Output the (X, Y) coordinate of the center of the cell containing the given text.  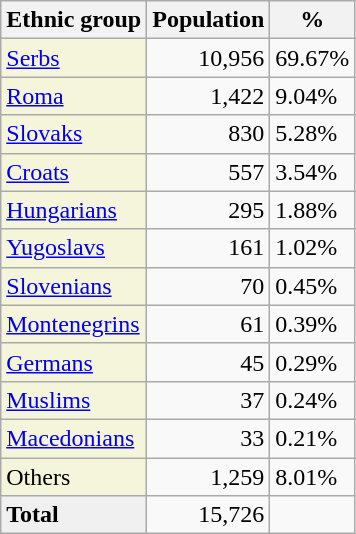
1.88% (312, 210)
69.67% (312, 58)
9.04% (312, 96)
1,422 (208, 96)
33 (208, 438)
5.28% (312, 134)
Slovenians (74, 286)
Slovaks (74, 134)
Germans (74, 362)
Population (208, 20)
61 (208, 324)
1.02% (312, 248)
Total (74, 515)
Montenegrins (74, 324)
70 (208, 286)
0.45% (312, 286)
Muslims (74, 400)
% (312, 20)
1,259 (208, 477)
Croats (74, 172)
3.54% (312, 172)
Macedonians (74, 438)
830 (208, 134)
45 (208, 362)
10,956 (208, 58)
Hungarians (74, 210)
0.39% (312, 324)
Others (74, 477)
37 (208, 400)
0.24% (312, 400)
Serbs (74, 58)
0.21% (312, 438)
295 (208, 210)
557 (208, 172)
Roma (74, 96)
15,726 (208, 515)
Yugoslavs (74, 248)
Ethnic group (74, 20)
0.29% (312, 362)
161 (208, 248)
8.01% (312, 477)
